Extract the (X, Y) coordinate from the center of the cell holding the provided text.  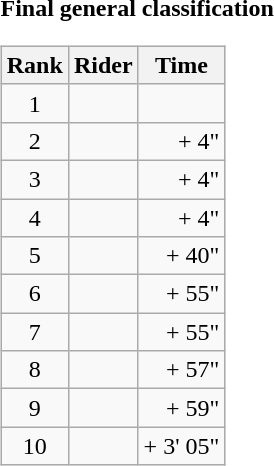
1 (34, 103)
Rank (34, 65)
2 (34, 141)
Rider (103, 65)
Time (182, 65)
+ 3' 05" (182, 446)
3 (34, 179)
6 (34, 294)
+ 40" (182, 256)
10 (34, 446)
9 (34, 408)
4 (34, 217)
+ 59" (182, 408)
5 (34, 256)
7 (34, 332)
+ 57" (182, 370)
8 (34, 370)
